Provide the [x, y] coordinate of the cell's center where the given text is located.  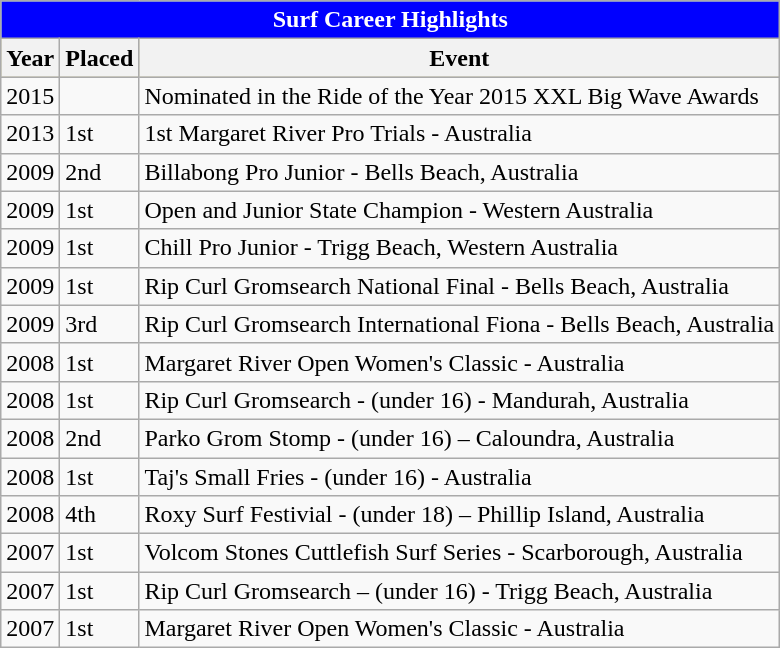
1st Margaret River Pro Trials - Australia [460, 134]
4th [100, 515]
Year [30, 58]
Rip Curl Gromsearch - (under 16) - Mandurah, Australia [460, 400]
Placed [100, 58]
Surf Career Highlights [390, 20]
Rip Curl Gromsearch – (under 16) - Trigg Beach, Australia [460, 591]
2015 [30, 96]
Rip Curl Gromsearch National Final - Bells Beach, Australia [460, 286]
Rip Curl Gromsearch International Fiona - Bells Beach, Australia [460, 324]
Nominated in the Ride of the Year 2015 XXL Big Wave Awards [460, 96]
3rd [100, 324]
Volcom Stones Cuttlefish Surf Series - Scarborough, Australia [460, 553]
Billabong Pro Junior - Bells Beach, Australia [460, 172]
Parko Grom Stomp - (under 16) – Caloundra, Australia [460, 438]
Event [460, 58]
Roxy Surf Festivial - (under 18) – Phillip Island, Australia [460, 515]
Open and Junior State Champion - Western Australia [460, 210]
Taj's Small Fries - (under 16) - Australia [460, 477]
Chill Pro Junior - Trigg Beach, Western Australia [460, 248]
2013 [30, 134]
